Identify which cell holds the provided text, then report its (x, y) central coordinate. 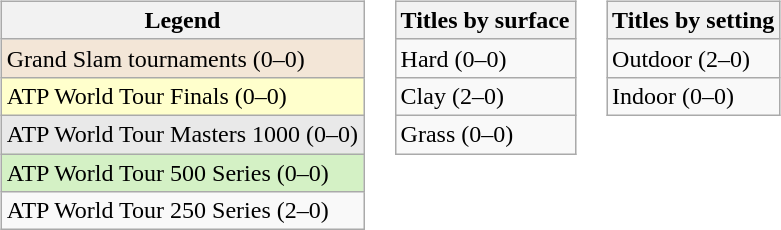
Hard (0–0) (485, 58)
ATP World Tour 250 Series (2–0) (182, 211)
Clay (2–0) (485, 96)
Titles by setting (694, 20)
Grand Slam tournaments (0–0) (182, 58)
ATP World Tour Finals (0–0) (182, 96)
Grass (0–0) (485, 134)
Legend (182, 20)
Outdoor (2–0) (694, 58)
ATP World Tour 500 Series (0–0) (182, 173)
ATP World Tour Masters 1000 (0–0) (182, 134)
Titles by surface (485, 20)
Indoor (0–0) (694, 96)
